Pinpoint the cell where the given text exists, returning its (x, y) midpoint coordinate. 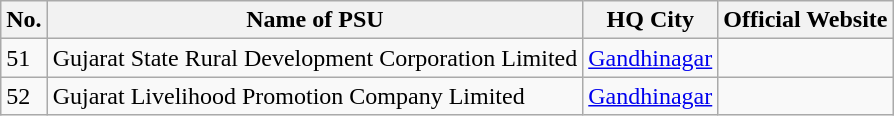
Official Website (806, 20)
51 (24, 58)
No. (24, 20)
52 (24, 96)
Name of PSU (315, 20)
Gujarat State Rural Development Corporation Limited (315, 58)
Gujarat Livelihood Promotion Company Limited (315, 96)
HQ City (650, 20)
